Pinpoint the cell where the given text exists, returning its [X, Y] midpoint coordinate. 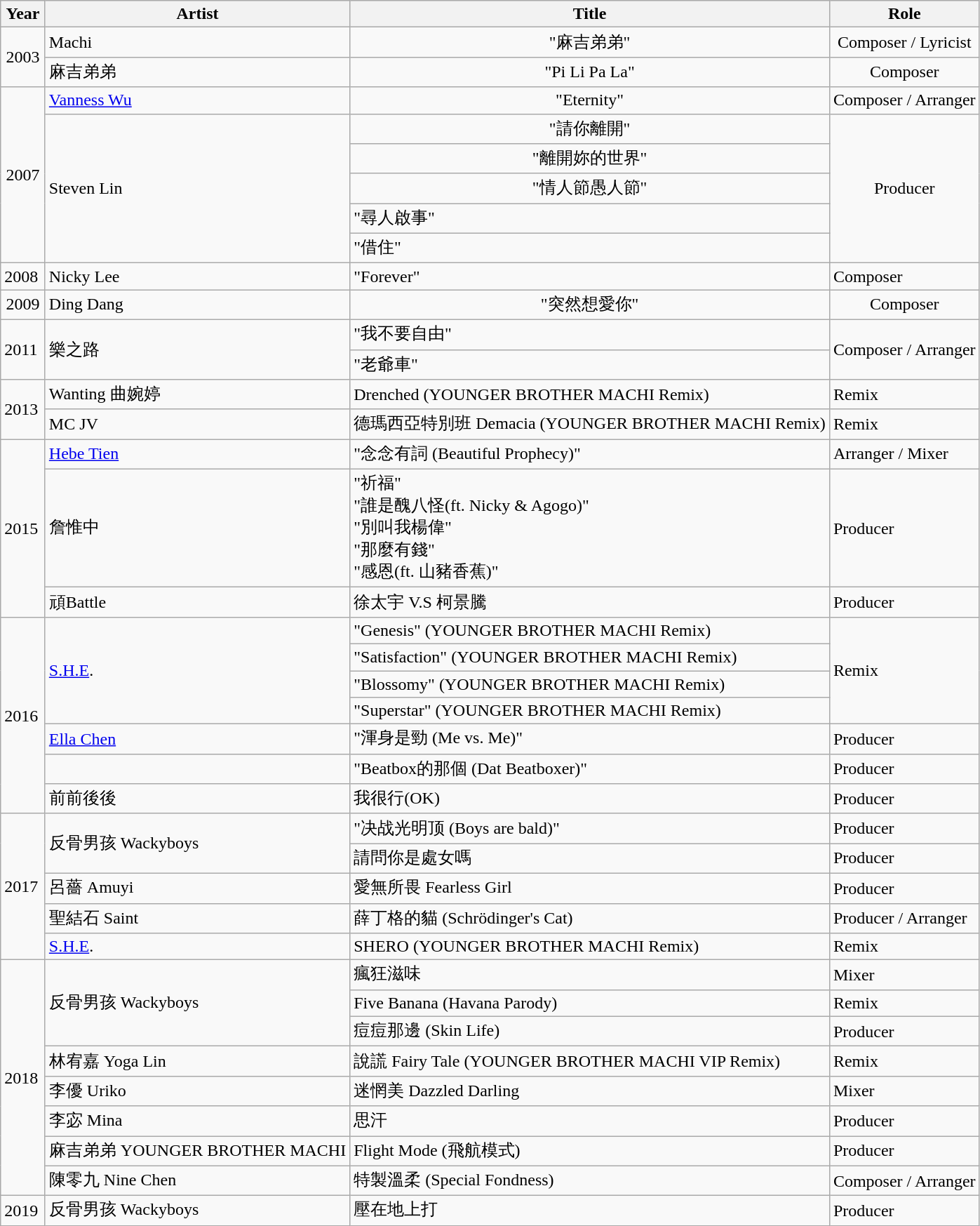
"Forever" [590, 276]
Ella Chen [197, 740]
德瑪西亞特別班 Demacia (YOUNGER BROTHER MACHI Remix) [590, 424]
特製溫柔 (Special Fondness) [590, 1180]
"情人節愚人節" [590, 188]
2003 [23, 58]
Five Banana (Havana Parody) [590, 1003]
迷惘美 Dazzled Darling [590, 1091]
說謊 Fairy Tale (YOUNGER BROTHER MACHI VIP Remix) [590, 1061]
2011 [23, 349]
2013 [23, 410]
MC JV [197, 424]
詹惟中 [197, 528]
"尋人啟事" [590, 219]
"離開妳的世界" [590, 159]
"Eternity" [590, 100]
"Pi Li Pa La" [590, 72]
聖結石 Saint [197, 918]
麻吉弟弟 YOUNGER BROTHER MACHI [197, 1151]
樂之路 [197, 349]
思汗 [590, 1121]
痘痘那邊 (Skin Life) [590, 1032]
Flight Mode (飛航模式) [590, 1151]
2007 [23, 175]
2017 [23, 886]
"老爺車" [590, 365]
Role [904, 14]
"Blossomy" (YOUNGER BROTHER MACHI Remix) [590, 684]
"請你離開" [590, 129]
壓在地上打 [590, 1211]
呂薔 Amuyi [197, 888]
愛無所畏 Fearless Girl [590, 888]
Steven Lin [197, 188]
Wanting 曲婉婷 [197, 394]
Year [23, 14]
Producer / Arranger [904, 918]
2009 [23, 305]
"Satisfaction" (YOUNGER BROTHER MACHI Remix) [590, 657]
"念念有詞 (Beautiful Prophecy)" [590, 455]
"Superstar" (YOUNGER BROTHER MACHI Remix) [590, 711]
Nicky Lee [197, 276]
"决战光明顶 (Boys are bald)" [590, 828]
"突然想愛你" [590, 305]
瘋狂滋味 [590, 975]
Hebe Tien [197, 455]
薛丁格的貓 (Schrödinger's Cat) [590, 918]
李優 Uriko [197, 1091]
"祈福""誰是醜八怪(ft. Nicky & Agogo)""別叫我楊偉""那麼有錢""感恩(ft. 山豬香蕉)" [590, 528]
Arranger / Mixer [904, 455]
"Beatbox的那個 (Dat Beatboxer)" [590, 769]
麻吉弟弟 [197, 72]
Title [590, 14]
Ding Dang [197, 305]
我很行(OK) [590, 799]
2015 [23, 528]
Drenched (YOUNGER BROTHER MACHI Remix) [590, 394]
李宓 Mina [197, 1121]
Vanness Wu [197, 100]
林宥嘉 Yoga Lin [197, 1061]
2008 [23, 276]
Machi [197, 42]
2016 [23, 715]
"借住" [590, 248]
請問你是處女嗎 [590, 859]
Composer / Lyricist [904, 42]
"我不要自由" [590, 334]
前前後後 [197, 799]
SHERO (YOUNGER BROTHER MACHI Remix) [590, 947]
2019 [23, 1211]
陳零九 Nine Chen [197, 1180]
徐太宇 V.S 柯景騰 [590, 602]
"Genesis" (YOUNGER BROTHER MACHI Remix) [590, 630]
"麻吉弟弟" [590, 42]
"渾身是勁 (Me vs. Me)" [590, 740]
Artist [197, 14]
2018 [23, 1078]
頑Battle [197, 602]
